Provide the [X, Y] coordinate of the cell's center where the given text is located.  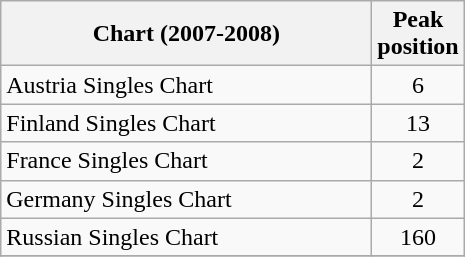
France Singles Chart [186, 161]
Russian Singles Chart [186, 237]
160 [418, 237]
Germany Singles Chart [186, 199]
Finland Singles Chart [186, 123]
Chart (2007-2008) [186, 34]
13 [418, 123]
Peakposition [418, 34]
Austria Singles Chart [186, 85]
6 [418, 85]
